Capture the cell that displays the provided text and extract its [x, y] central coordinate. 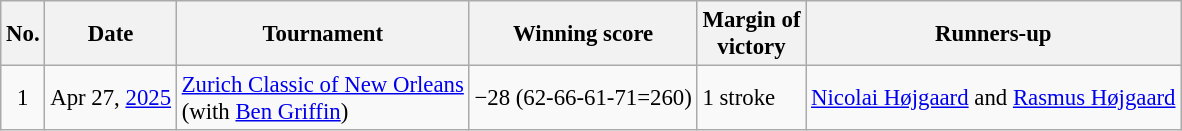
−28 (62-66-61-71=260) [583, 98]
Nicolai Højgaard and Rasmus Højgaard [994, 98]
Runners-up [994, 34]
No. [23, 34]
1 stroke [752, 98]
1 [23, 98]
Winning score [583, 34]
Margin ofvictory [752, 34]
Apr 27, 2025 [110, 98]
Zurich Classic of New Orleans(with Ben Griffin) [322, 98]
Tournament [322, 34]
Date [110, 34]
